Capture the cell that displays the provided text and extract its [X, Y] central coordinate. 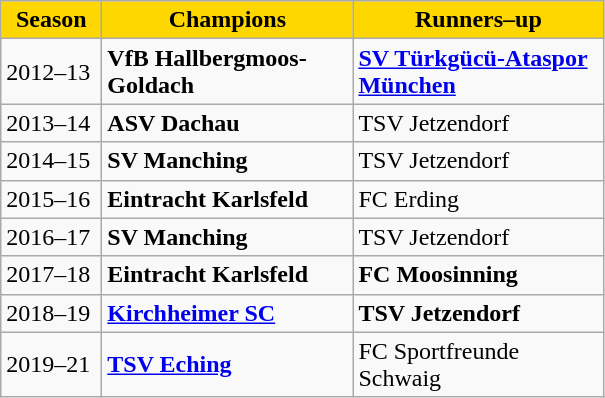
Champions [228, 20]
2014–15 [52, 161]
Kirchheimer SC [228, 313]
2017–18 [52, 275]
VfB Hallbergmoos-Goldach [228, 72]
TSV Eching [228, 364]
Runners–up [478, 20]
2019–21 [52, 364]
Season [52, 20]
ASV Dachau [228, 123]
2018–19 [52, 313]
FC Moosinning [478, 275]
2012–13 [52, 72]
2015–16 [52, 199]
SV Türkgücü-Ataspor München [478, 72]
FC Erding [478, 199]
2016–17 [52, 237]
2013–14 [52, 123]
FC Sportfreunde Schwaig [478, 364]
